Detect which cell encompasses the target text, then output its [x, y] center coordinate. 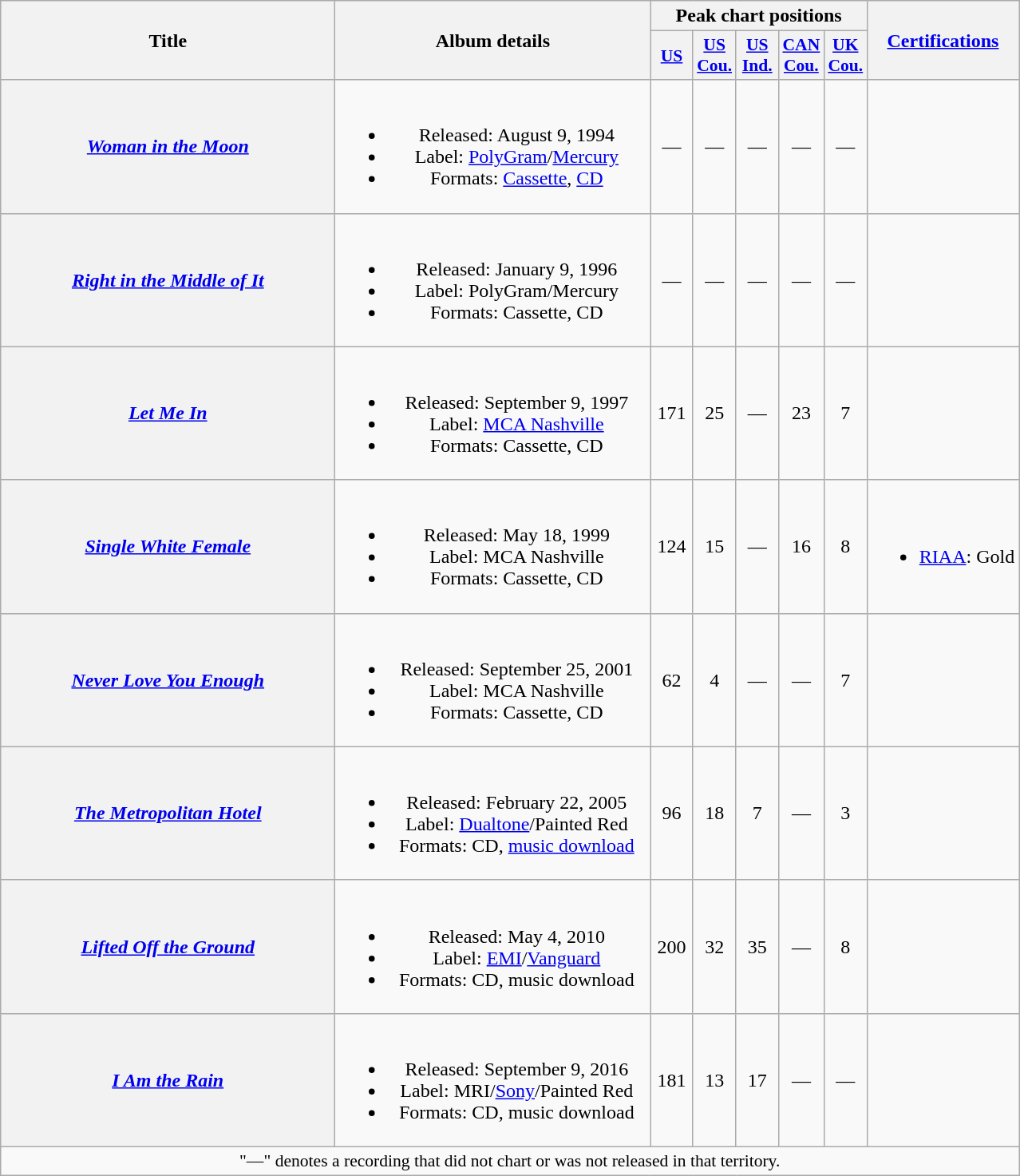
Single White Female [168, 546]
USCou. [714, 56]
62 [672, 680]
Released: September 9, 1997Label: MCA NashvilleFormats: Cassette, CD [493, 414]
181 [672, 1079]
Released: September 9, 2016Label: MRI/Sony/Painted RedFormats: CD, music download [493, 1079]
32 [714, 947]
Right in the Middle of It [168, 279]
96 [672, 813]
3 [845, 813]
171 [672, 414]
Let Me In [168, 414]
Released: February 22, 2005Label: Dualtone/Painted RedFormats: CD, music download [493, 813]
I Am the Rain [168, 1079]
Never Love You Enough [168, 680]
"—" denotes a recording that did not chart or was not released in that territory. [510, 1161]
4 [714, 680]
16 [801, 546]
124 [672, 546]
23 [801, 414]
Released: August 9, 1994Label: PolyGram/MercuryFormats: Cassette, CD [493, 147]
200 [672, 947]
35 [757, 947]
USInd. [757, 56]
Released: May 4, 2010Label: EMI/VanguardFormats: CD, music download [493, 947]
Released: January 9, 1996Label: PolyGram/MercuryFormats: Cassette, CD [493, 279]
CANCou. [801, 56]
Woman in the Moon [168, 147]
Album details [493, 40]
Lifted Off the Ground [168, 947]
Peak chart positions [758, 16]
15 [714, 546]
Certifications [943, 40]
13 [714, 1079]
17 [757, 1079]
25 [714, 414]
RIAA: Gold [943, 546]
Title [168, 40]
Released: May 18, 1999Label: MCA NashvilleFormats: Cassette, CD [493, 546]
18 [714, 813]
US [672, 56]
Released: September 25, 2001Label: MCA NashvilleFormats: Cassette, CD [493, 680]
The Metropolitan Hotel [168, 813]
UKCou. [845, 56]
